Extract the [X, Y] coordinate from the center of the cell holding the provided text.  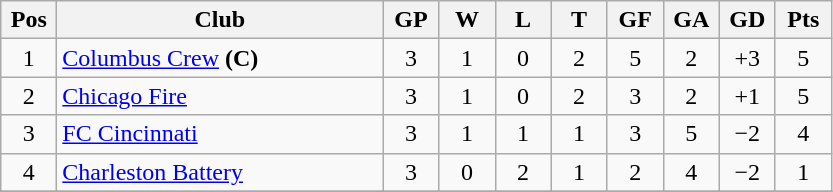
+1 [747, 96]
GF [635, 20]
Pts [803, 20]
Chicago Fire [220, 96]
FC Cincinnati [220, 134]
T [579, 20]
GA [691, 20]
Charleston Battery [220, 172]
GP [411, 20]
W [467, 20]
Columbus Crew (C) [220, 58]
Club [220, 20]
L [523, 20]
Pos [29, 20]
+3 [747, 58]
GD [747, 20]
